For the text-containing cell, return its midpoint in [x, y] coordinate format. 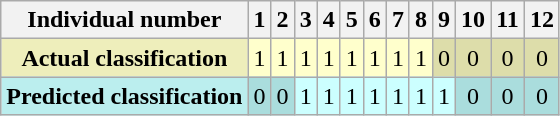
10 [474, 20]
Actual classification [124, 58]
4 [328, 20]
3 [306, 20]
Individual number [124, 20]
2 [282, 20]
12 [542, 20]
7 [398, 20]
8 [420, 20]
5 [352, 20]
11 [508, 20]
9 [444, 20]
6 [374, 20]
Predicted classification [124, 96]
